Determine the (X, Y) coordinate at the center of the cell enclosing the given text.  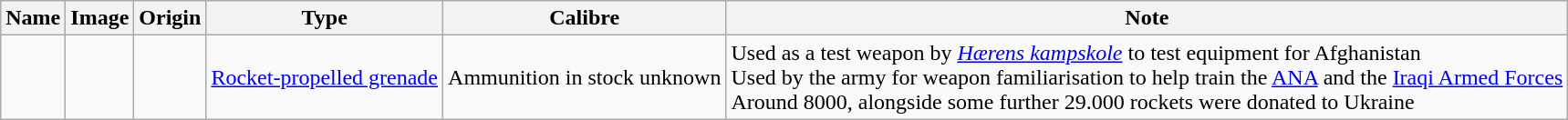
Rocket-propelled grenade (325, 77)
Calibre (585, 18)
Note (1147, 18)
Name (33, 18)
Ammunition in stock unknown (585, 77)
Image (100, 18)
Type (325, 18)
Origin (170, 18)
